Extract the [X, Y] coordinate from the center of the cell holding the provided text.  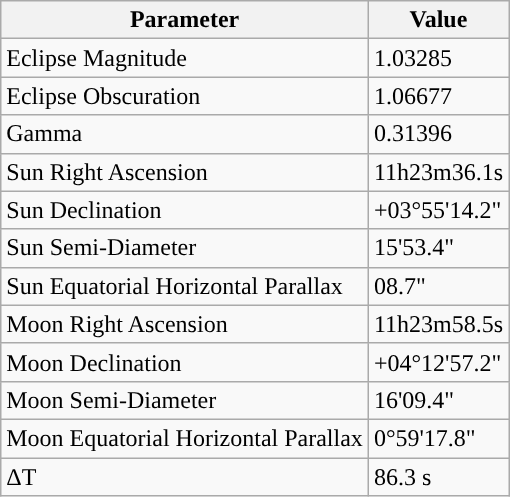
Moon Semi-Diameter [185, 400]
0.31396 [438, 134]
1.03285 [438, 58]
Sun Semi-Diameter [185, 248]
Moon Declination [185, 362]
Sun Right Ascension [185, 172]
Sun Equatorial Horizontal Parallax [185, 286]
11h23m36.1s [438, 172]
86.3 s [438, 477]
1.06677 [438, 96]
Sun Declination [185, 210]
08.7" [438, 286]
16'09.4" [438, 400]
11h23m58.5s [438, 324]
+04°12'57.2" [438, 362]
Gamma [185, 134]
Eclipse Obscuration [185, 96]
+03°55'14.2" [438, 210]
15'53.4" [438, 248]
Parameter [185, 20]
ΔT [185, 477]
Value [438, 20]
Moon Equatorial Horizontal Parallax [185, 438]
0°59'17.8" [438, 438]
Moon Right Ascension [185, 324]
Eclipse Magnitude [185, 58]
